Identify which cell holds the provided text, then report its (X, Y) central coordinate. 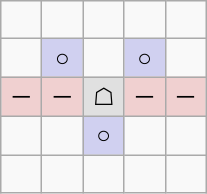
☖ (104, 97)
